Detect which cell encompasses the target text, then output its [X, Y] center coordinate. 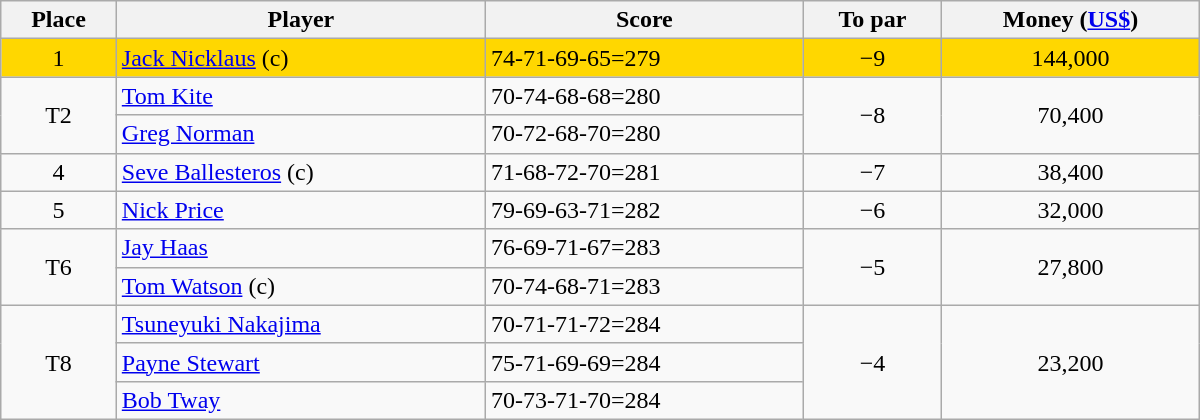
Player [300, 20]
70-74-68-71=283 [645, 286]
−9 [872, 58]
Payne Stewart [300, 362]
−7 [872, 172]
T8 [59, 362]
32,000 [1070, 210]
Money (US$) [1070, 20]
Tom Watson (c) [300, 286]
75-71-69-69=284 [645, 362]
Jay Haas [300, 248]
70,400 [1070, 115]
79-69-63-71=282 [645, 210]
T6 [59, 267]
−4 [872, 362]
Jack Nicklaus (c) [300, 58]
Tsuneyuki Nakajima [300, 324]
Bob Tway [300, 400]
70-72-68-70=280 [645, 134]
Place [59, 20]
T2 [59, 115]
27,800 [1070, 267]
70-73-71-70=284 [645, 400]
To par [872, 20]
Tom Kite [300, 96]
70-71-71-72=284 [645, 324]
76-69-71-67=283 [645, 248]
Seve Ballesteros (c) [300, 172]
Nick Price [300, 210]
5 [59, 210]
−5 [872, 267]
23,200 [1070, 362]
70-74-68-68=280 [645, 96]
38,400 [1070, 172]
−6 [872, 210]
144,000 [1070, 58]
74-71-69-65=279 [645, 58]
71-68-72-70=281 [645, 172]
4 [59, 172]
−8 [872, 115]
Greg Norman [300, 134]
1 [59, 58]
Score [645, 20]
